Identify which cell holds the provided text, then report its (X, Y) central coordinate. 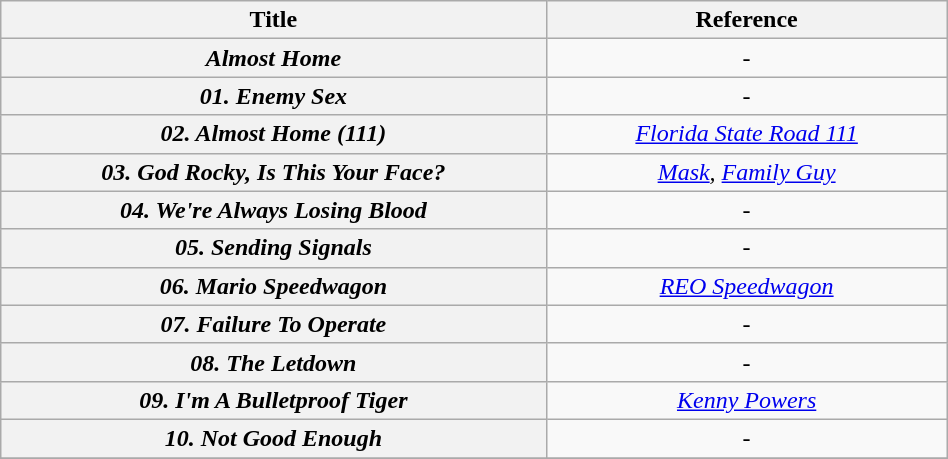
Reference (746, 20)
Mask, Family Guy (746, 172)
Kenny Powers (746, 400)
05. Sending Signals (274, 248)
04. We're Always Losing Blood (274, 210)
Almost Home (274, 58)
09. I'm A Bulletproof Tiger (274, 400)
REO Speedwagon (746, 286)
10. Not Good Enough (274, 438)
02. Almost Home (111) (274, 134)
Title (274, 20)
03. God Rocky, Is This Your Face? (274, 172)
07. Failure To Operate (274, 324)
08. The Letdown (274, 362)
Florida State Road 111 (746, 134)
06. Mario Speedwagon (274, 286)
01. Enemy Sex (274, 96)
